Return (X, Y) of the center of cell containing provided text 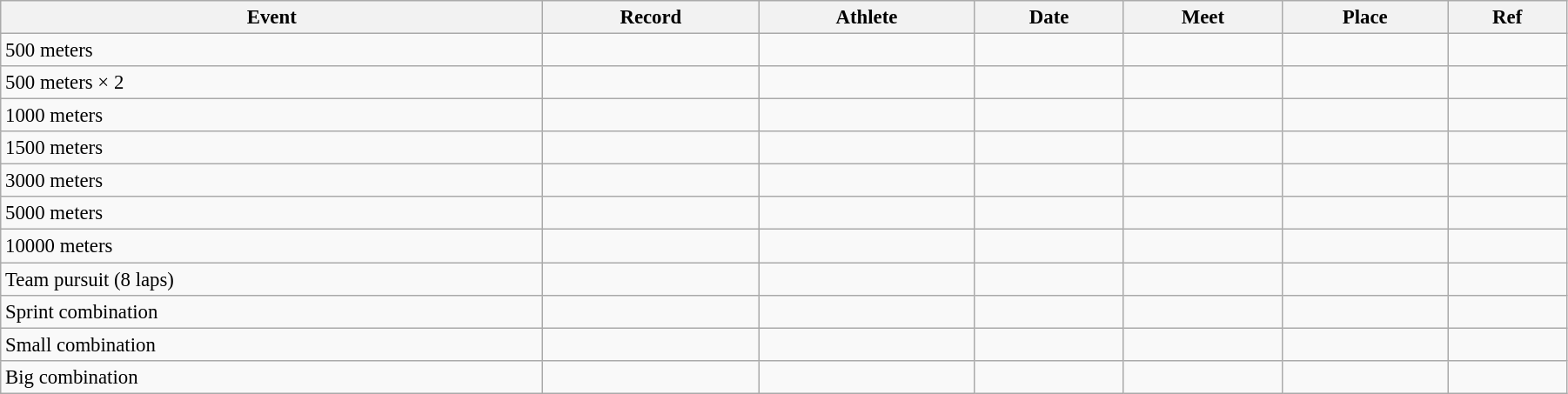
Date (1049, 17)
1500 meters (271, 148)
500 meters × 2 (271, 83)
Small combination (271, 344)
1000 meters (271, 116)
5000 meters (271, 213)
Meet (1203, 17)
3000 meters (271, 181)
Place (1365, 17)
Record (651, 17)
Event (271, 17)
500 meters (271, 50)
Ref (1507, 17)
Sprint combination (271, 311)
Big combination (271, 377)
Team pursuit (8 laps) (271, 279)
Athlete (867, 17)
10000 meters (271, 246)
